Scan for the cell matching the given text and deliver its (x, y) coordinate at center. 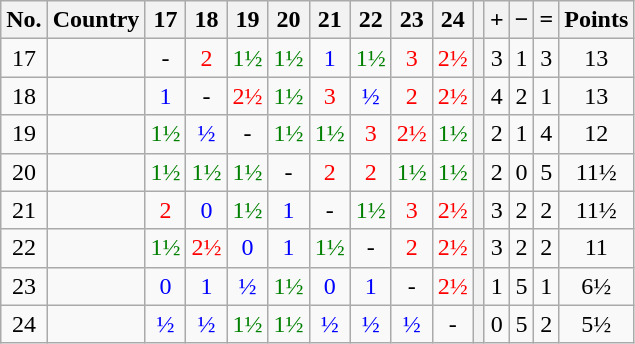
− (522, 20)
6½ (596, 286)
12 (596, 134)
+ (496, 20)
11 (596, 248)
No. (24, 20)
Points (596, 20)
Country (96, 20)
= (546, 20)
5½ (596, 324)
